Extract the [X, Y] coordinate from the center of the cell holding the provided text.  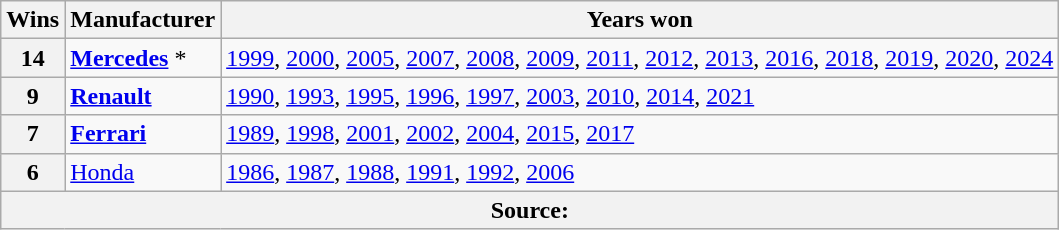
1989, 1998, 2001, 2002, 2004, 2015, 2017 [640, 134]
Ferrari [143, 134]
9 [33, 96]
1986, 1987, 1988, 1991, 1992, 2006 [640, 172]
Honda [143, 172]
14 [33, 58]
1990, 1993, 1995, 1996, 1997, 2003, 2010, 2014, 2021 [640, 96]
Wins [33, 20]
Mercedes * [143, 58]
Years won [640, 20]
1999, 2000, 2005, 2007, 2008, 2009, 2011, 2012, 2013, 2016, 2018, 2019, 2020, 2024 [640, 58]
Source: [530, 210]
7 [33, 134]
6 [33, 172]
Manufacturer [143, 20]
Renault [143, 96]
